Scan for the cell matching the given text and deliver its (X, Y) coordinate at center. 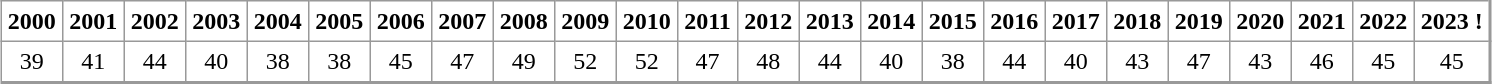
2006 (401, 21)
2001 (93, 21)
2015 (953, 21)
2020 (1261, 21)
2008 (524, 21)
48 (769, 62)
2009 (585, 21)
2011 (707, 21)
2012 (769, 21)
49 (524, 62)
2023 ! (1452, 21)
46 (1322, 62)
2000 (32, 21)
2002 (155, 21)
2004 (278, 21)
2021 (1322, 21)
2022 (1384, 21)
2005 (339, 21)
2010 (647, 21)
2019 (1199, 21)
2013 (830, 21)
41 (93, 62)
2014 (892, 21)
2016 (1015, 21)
2007 (462, 21)
2003 (216, 21)
39 (32, 62)
2018 (1138, 21)
2017 (1076, 21)
